Return the [x, y] coordinate for the center point of the cell that contains the specified text.  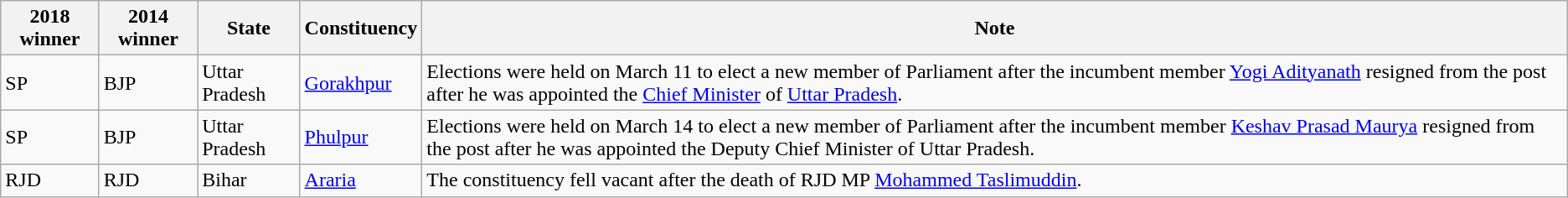
The constituency fell vacant after the death of RJD MP Mohammed Taslimuddin. [995, 180]
Araria [361, 180]
Phulpur [361, 138]
Bihar [249, 180]
Note [995, 29]
Constituency [361, 29]
Gorakhpur [361, 82]
2014 winner [147, 29]
2018 winner [50, 29]
State [249, 29]
